Determine the (X, Y) coordinate at the center of the cell enclosing the given text.  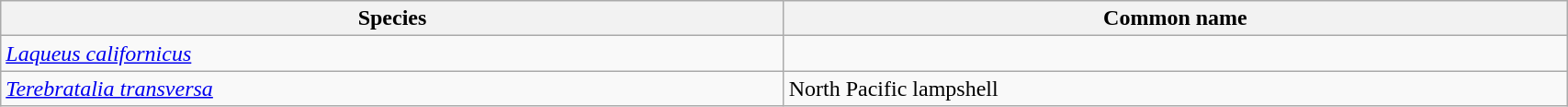
Terebratalia transversa (392, 89)
Species (392, 18)
North Pacific lampshell (1175, 89)
Laqueus californicus (392, 53)
Common name (1175, 18)
